Provide the [X, Y] coordinate of the cell's center where the given text is located.  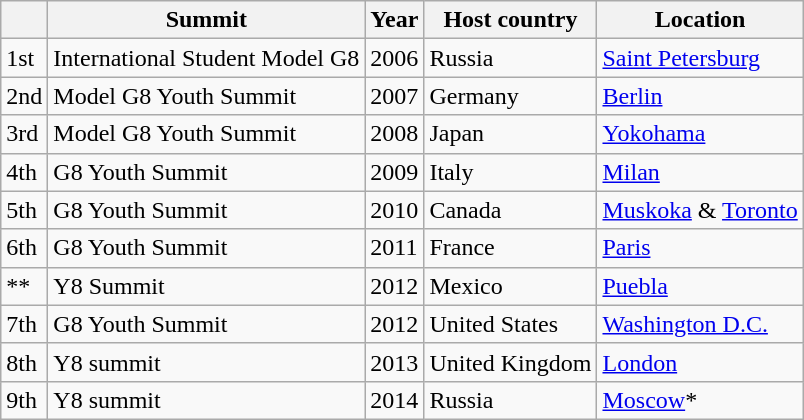
8th [24, 362]
France [510, 248]
2nd [24, 96]
Milan [700, 172]
6th [24, 248]
2010 [394, 210]
3rd [24, 134]
Puebla [700, 286]
United States [510, 324]
Year [394, 20]
2011 [394, 248]
2009 [394, 172]
2013 [394, 362]
Moscow* [700, 400]
2008 [394, 134]
Summit [206, 20]
1st [24, 58]
9th [24, 400]
Host country [510, 20]
2014 [394, 400]
2007 [394, 96]
Mexico [510, 286]
Y8 Summit [206, 286]
Germany [510, 96]
United Kingdom [510, 362]
2006 [394, 58]
Canada [510, 210]
4th [24, 172]
Japan [510, 134]
Location [700, 20]
Italy [510, 172]
Muskoka & Toronto [700, 210]
Washington D.C. [700, 324]
7th [24, 324]
London [700, 362]
5th [24, 210]
Saint Petersburg [700, 58]
International Student Model G8 [206, 58]
Yokohama [700, 134]
Paris [700, 248]
** [24, 286]
Berlin [700, 96]
